Extract the (x, y) coordinate from the center of the cell holding the provided text.  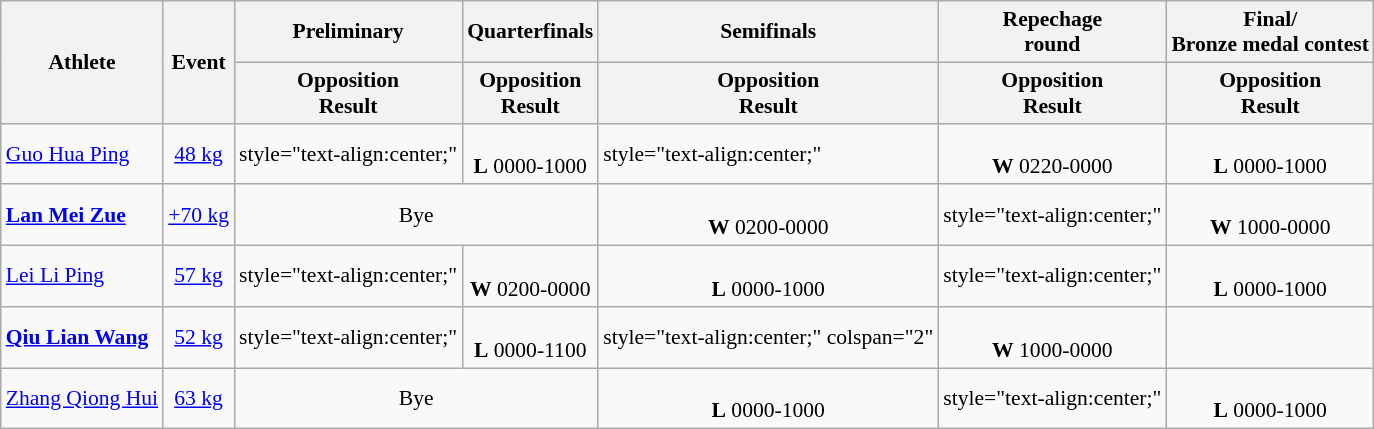
57 kg (198, 276)
Qiu Lian Wang (82, 338)
Quarterfinals (530, 32)
Event (198, 62)
48 kg (198, 154)
Preliminary (348, 32)
+70 kg (198, 216)
Lan Mei Zue (82, 216)
Lei Li Ping (82, 276)
Semifinals (768, 32)
Guo Hua Ping (82, 154)
Zhang Qiong Hui (82, 398)
L 0000-1100 (530, 338)
Repechage round (1052, 32)
style="text-align:center;" colspan="2" (768, 338)
W 0220-0000 (1052, 154)
Athlete (82, 62)
52 kg (198, 338)
63 kg (198, 398)
Final/Bronze medal contest (1270, 32)
